Identify which cell holds the provided text, then report its [X, Y] central coordinate. 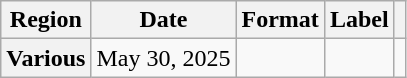
Various [46, 58]
Region [46, 20]
Format [280, 20]
Date [164, 20]
May 30, 2025 [164, 58]
Label [359, 20]
